Return the (X, Y) coordinate for the center point of the cell that contains the specified text.  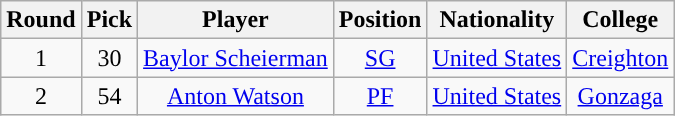
1 (41, 58)
College (620, 20)
Round (41, 20)
PF (380, 96)
Gonzaga (620, 96)
Creighton (620, 58)
Nationality (497, 20)
Pick (109, 20)
Baylor Scheierman (236, 58)
54 (109, 96)
2 (41, 96)
Player (236, 20)
SG (380, 58)
Anton Watson (236, 96)
30 (109, 58)
Position (380, 20)
